Extract the (X, Y) coordinate from the center of the cell holding the provided text.  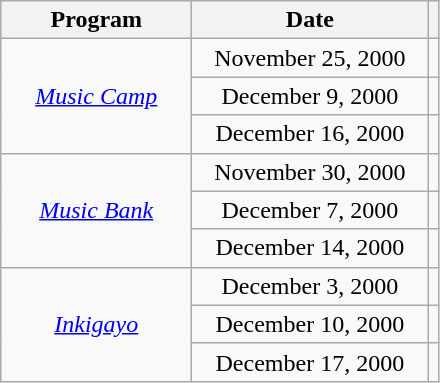
December 10, 2000 (310, 324)
December 14, 2000 (310, 248)
November 30, 2000 (310, 172)
December 9, 2000 (310, 96)
December 3, 2000 (310, 286)
Music Camp (96, 96)
Date (310, 20)
December 7, 2000 (310, 210)
December 17, 2000 (310, 362)
November 25, 2000 (310, 58)
Program (96, 20)
Inkigayo (96, 324)
Music Bank (96, 210)
December 16, 2000 (310, 134)
